For the text-containing cell, return its midpoint in [X, Y] coordinate format. 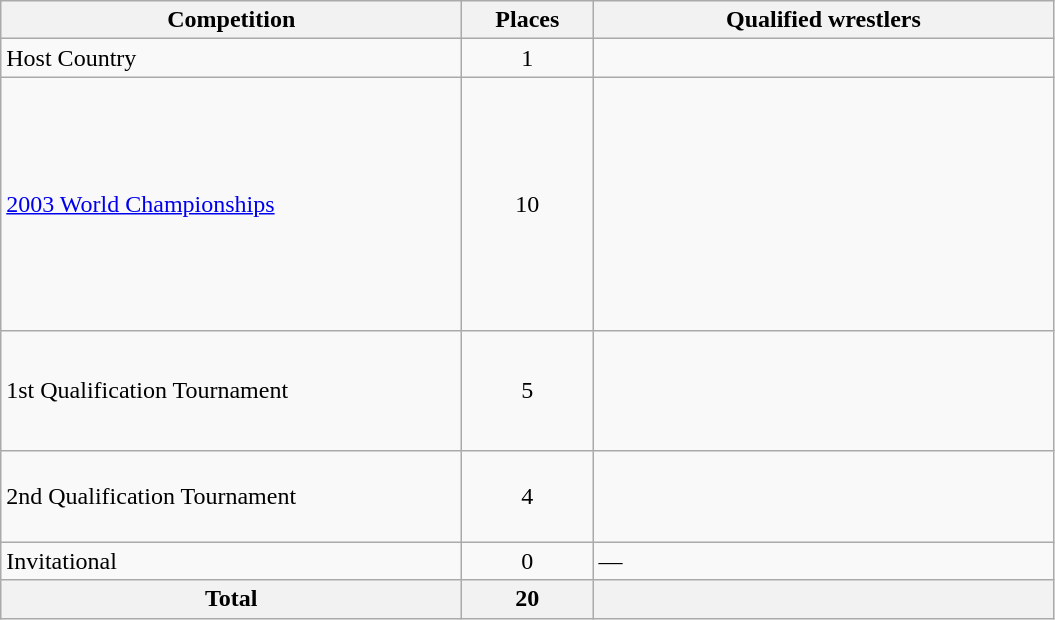
— [824, 561]
Qualified wrestlers [824, 20]
1st Qualification Tournament [232, 390]
Places [528, 20]
5 [528, 390]
0 [528, 561]
2003 World Championships [232, 204]
Competition [232, 20]
1 [528, 58]
4 [528, 496]
Invitational [232, 561]
Total [232, 599]
20 [528, 599]
10 [528, 204]
2nd Qualification Tournament [232, 496]
Host Country [232, 58]
